Search for the cell housing the specified text and yield its [x, y] center coordinate. 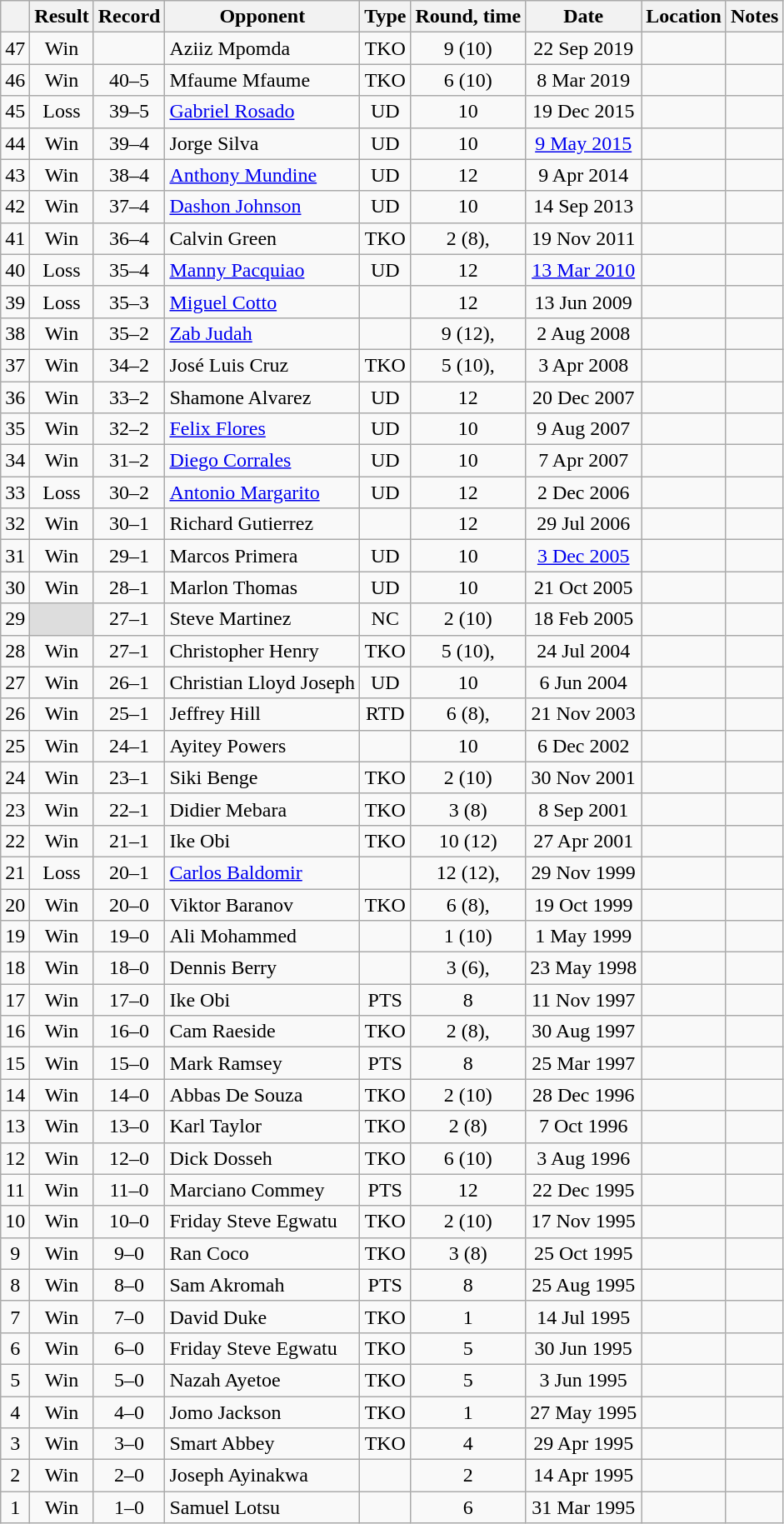
28–1 [129, 587]
17 Nov 1995 [583, 1222]
3 Dec 2005 [583, 556]
20–0 [129, 904]
Samuel Lotsu [262, 1507]
Mark Ramsey [262, 1063]
28 Dec 1996 [583, 1095]
3 Aug 1996 [583, 1158]
Calvin Green [262, 238]
Round, time [468, 17]
9 May 2015 [583, 143]
Viktor Baranov [262, 904]
Richard Gutierrez [262, 524]
35–4 [129, 270]
3 (6), [468, 968]
Christian Lloyd Joseph [262, 682]
Joseph Ayinakwa [262, 1476]
1 (10) [468, 937]
44 [15, 143]
47 [15, 48]
38 [15, 333]
12 (12), [468, 872]
7 [15, 1317]
46 [15, 80]
David Duke [262, 1317]
Notes [754, 17]
25–1 [129, 714]
4–0 [129, 1412]
Record [129, 17]
Ali Mohammed [262, 937]
Siki Benge [262, 777]
41 [15, 238]
10 (12) [468, 841]
26–1 [129, 682]
Marcos Primera [262, 556]
19–0 [129, 937]
Jomo Jackson [262, 1412]
33–2 [129, 397]
39 [15, 302]
25 Aug 1995 [583, 1285]
16 [15, 1032]
10–0 [129, 1222]
22 [15, 841]
14 Apr 1995 [583, 1476]
Antonio Margarito [262, 492]
Dennis Berry [262, 968]
9 (12), [468, 333]
2–0 [129, 1476]
40 [15, 270]
1 May 1999 [583, 937]
15 [15, 1063]
9 Aug 2007 [583, 429]
2 Aug 2008 [583, 333]
Ayitey Powers [262, 746]
14 Sep 2013 [583, 207]
18–0 [129, 968]
3 Apr 2008 [583, 365]
Carlos Baldomir [262, 872]
13–0 [129, 1127]
30 Jun 1995 [583, 1348]
24 Jul 2004 [583, 651]
29 Apr 1995 [583, 1444]
21–1 [129, 841]
31 [15, 556]
Cam Raeside [262, 1032]
43 [15, 175]
Dick Dosseh [262, 1158]
37 [15, 365]
35 [15, 429]
24–1 [129, 746]
Shamone Alvarez [262, 397]
Abbas De Souza [262, 1095]
30 [15, 587]
27 Apr 2001 [583, 841]
39–4 [129, 143]
Sam Akromah [262, 1285]
Felix Flores [262, 429]
6–0 [129, 1348]
21 [15, 872]
8 Mar 2019 [583, 80]
36 [15, 397]
Aziiz Mpomda [262, 48]
19 Dec 2015 [583, 112]
Anthony Mundine [262, 175]
29 Jul 2006 [583, 524]
9 [15, 1253]
34–2 [129, 365]
26 [15, 714]
11–0 [129, 1190]
20–1 [129, 872]
Marlon Thomas [262, 587]
7–0 [129, 1317]
27 [15, 682]
29 [15, 619]
21 Nov 2003 [583, 714]
32–2 [129, 429]
15–0 [129, 1063]
2 Dec 2006 [583, 492]
30 Nov 2001 [583, 777]
16–0 [129, 1032]
31 Mar 1995 [583, 1507]
Ran Coco [262, 1253]
17 [15, 1000]
Karl Taylor [262, 1127]
20 [15, 904]
21 Oct 2005 [583, 587]
13 [15, 1127]
20 Dec 2007 [583, 397]
RTD [385, 714]
9–0 [129, 1253]
Jorge Silva [262, 143]
5–0 [129, 1380]
18 Feb 2005 [583, 619]
Marciano Commey [262, 1190]
32 [15, 524]
22 Sep 2019 [583, 48]
6 Dec 2002 [583, 746]
Gabriel Rosado [262, 112]
8–0 [129, 1285]
22–1 [129, 809]
Mfaume Mfaume [262, 80]
18 [15, 968]
14 [15, 1095]
22 Dec 1995 [583, 1190]
23–1 [129, 777]
Christopher Henry [262, 651]
3 [15, 1444]
8 Sep 2001 [583, 809]
NC [385, 619]
25 Oct 1995 [583, 1253]
14 Jul 1995 [583, 1317]
7 Oct 1996 [583, 1127]
25 [15, 746]
40–5 [129, 80]
2 (8) [468, 1127]
17–0 [129, 1000]
Smart Abbey [262, 1444]
9 (10) [468, 48]
Type [385, 17]
34 [15, 461]
José Luis Cruz [262, 365]
Jeffrey Hill [262, 714]
12–0 [129, 1158]
Dashon Johnson [262, 207]
7 Apr 2007 [583, 461]
11 [15, 1190]
30 Aug 1997 [583, 1032]
Nazah Ayetoe [262, 1380]
31–2 [129, 461]
Result [62, 17]
3 Jun 1995 [583, 1380]
29–1 [129, 556]
14–0 [129, 1095]
6 Jun 2004 [583, 682]
11 Nov 1997 [583, 1000]
38–4 [129, 175]
35–2 [129, 333]
39–5 [129, 112]
24 [15, 777]
27 May 1995 [583, 1412]
Steve Martinez [262, 619]
37–4 [129, 207]
Date [583, 17]
28 [15, 651]
Zab Judah [262, 333]
36–4 [129, 238]
19 Oct 1999 [583, 904]
45 [15, 112]
13 Mar 2010 [583, 270]
Miguel Cotto [262, 302]
Didier Mebara [262, 809]
Opponent [262, 17]
25 Mar 1997 [583, 1063]
30–1 [129, 524]
23 May 1998 [583, 968]
33 [15, 492]
3–0 [129, 1444]
23 [15, 809]
13 Jun 2009 [583, 302]
Manny Pacquiao [262, 270]
19 [15, 937]
42 [15, 207]
9 Apr 2014 [583, 175]
29 Nov 1999 [583, 872]
Diego Corrales [262, 461]
1–0 [129, 1507]
19 Nov 2011 [583, 238]
30–2 [129, 492]
Location [684, 17]
35–3 [129, 302]
